From the cell containing the given text, extract its center point as (X, Y) coordinate. 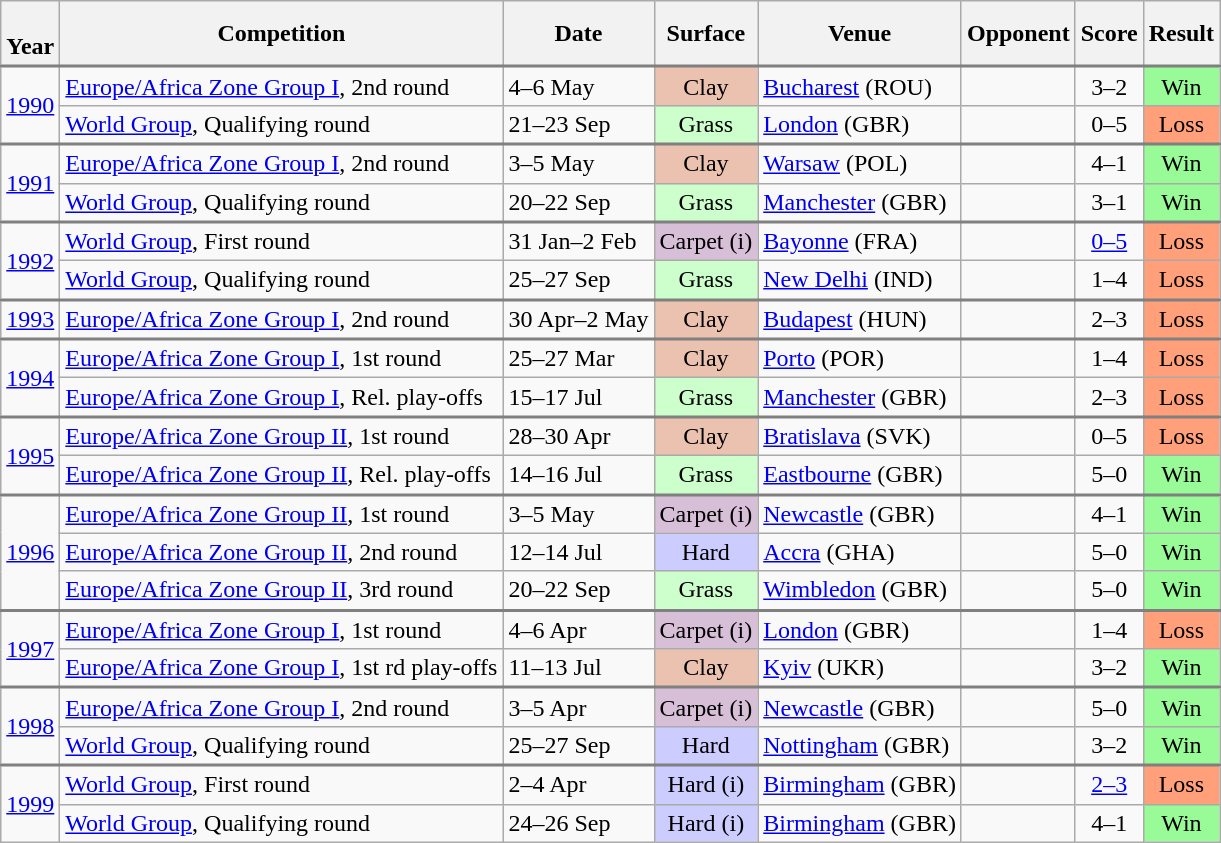
Surface (706, 34)
1992 (30, 261)
Europe/Africa Zone Group I, 1st rd play-offs (282, 668)
3–1 (1109, 202)
Bucharest (ROU) (860, 86)
28–30 Apr (578, 436)
25–27 Mar (578, 358)
Date (578, 34)
Warsaw (POL) (860, 164)
24–26 Sep (578, 823)
Score (1109, 34)
12–14 Jul (578, 552)
1999 (30, 804)
Kyiv (UKR) (860, 668)
Accra (GHA) (860, 552)
1998 (30, 727)
1990 (30, 106)
11–13 Jul (578, 668)
Europe/Africa Zone Group II, Rel. play-offs (282, 474)
30 Apr–2 May (578, 319)
1993 (30, 319)
Bratislava (SVK) (860, 436)
New Delhi (IND) (860, 280)
Bayonne (FRA) (860, 242)
Europe/Africa Zone Group II, 3rd round (282, 590)
14–16 Jul (578, 474)
2–4 Apr (578, 784)
Europe/Africa Zone Group II, 2nd round (282, 552)
Budapest (HUN) (860, 319)
Eastbourne (GBR) (860, 474)
1994 (30, 378)
Europe/Africa Zone Group I, Rel. play-offs (282, 398)
Result (1181, 34)
1996 (30, 552)
1997 (30, 649)
Year (30, 34)
31 Jan–2 Feb (578, 242)
Nottingham (GBR) (860, 746)
Opponent (1018, 34)
Wimbledon (GBR) (860, 590)
Venue (860, 34)
4–6 May (578, 86)
15–17 Jul (578, 398)
Porto (POR) (860, 358)
21–23 Sep (578, 124)
1995 (30, 456)
1991 (30, 183)
4–6 Apr (578, 630)
3–5 Apr (578, 708)
Competition (282, 34)
